Find where the given text appears and provide that cell's center as [X, Y] coordinate. 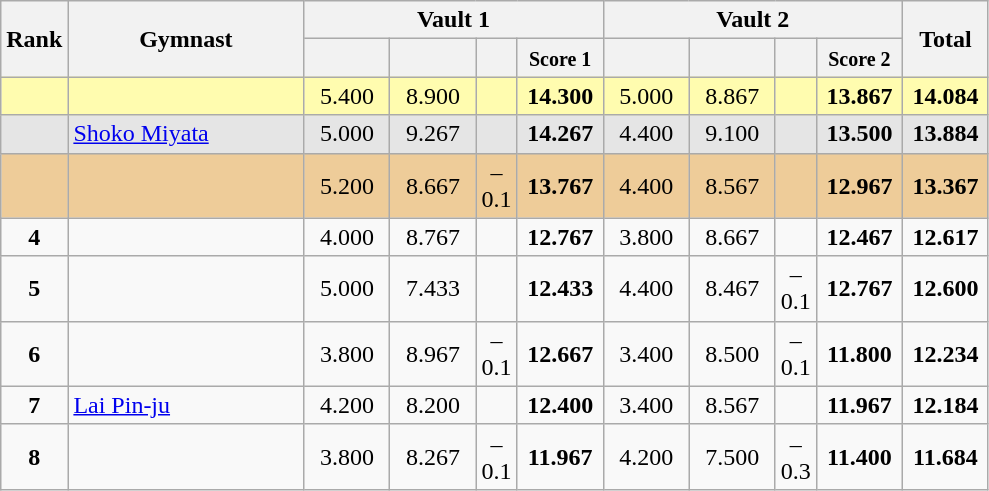
12.184 [945, 405]
11.684 [945, 456]
5.200 [347, 186]
5.400 [347, 96]
Gymnast [186, 39]
14.084 [945, 96]
8.967 [433, 354]
12.400 [560, 405]
14.300 [560, 96]
13.367 [945, 186]
11.800 [859, 354]
8.767 [433, 237]
13.767 [560, 186]
8.500 [732, 354]
12.667 [560, 354]
8.267 [433, 456]
Total [945, 39]
6 [34, 354]
Lai Pin-ju [186, 405]
7 [34, 405]
11.400 [859, 456]
9.100 [732, 134]
13.500 [859, 134]
12.433 [560, 288]
5 [34, 288]
9.267 [433, 134]
14.267 [560, 134]
8.900 [433, 96]
8.467 [732, 288]
–0.3 [796, 456]
12.617 [945, 237]
Vault 1 [454, 20]
7.500 [732, 456]
Score 1 [560, 58]
7.433 [433, 288]
8 [34, 456]
4 [34, 237]
12.600 [945, 288]
12.967 [859, 186]
12.234 [945, 354]
12.467 [859, 237]
Shoko Miyata [186, 134]
13.884 [945, 134]
4.000 [347, 237]
Rank [34, 39]
Vault 2 [752, 20]
Score 2 [859, 58]
13.867 [859, 96]
8.200 [433, 405]
8.867 [732, 96]
